Output the [X, Y] coordinate of the center of the cell containing the given text.  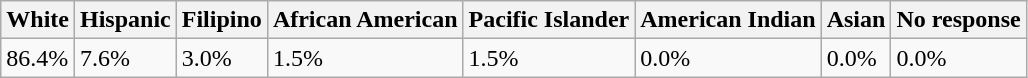
Hispanic [125, 20]
3.0% [222, 58]
White [38, 20]
Asian [856, 20]
Pacific Islander [549, 20]
86.4% [38, 58]
African American [365, 20]
American Indian [728, 20]
Filipino [222, 20]
7.6% [125, 58]
No response [958, 20]
